Identify which cell holds the provided text, then report its (x, y) central coordinate. 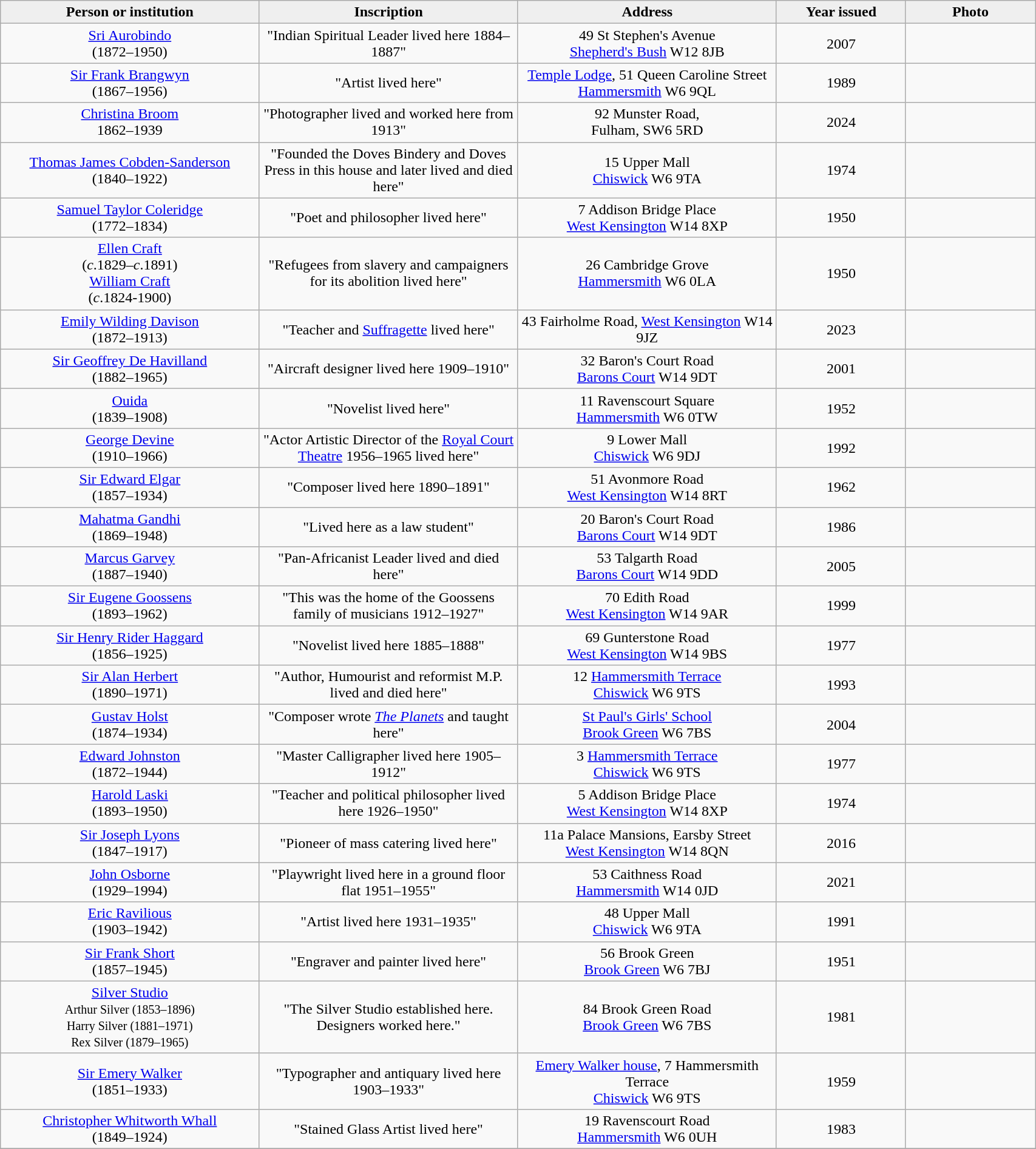
Sir Henry Rider Haggard(1856–1925) (130, 646)
"Actor Artistic Director of the Royal Court Theatre 1956–1965 lived here" (388, 448)
Sir Frank Short(1857–1945) (130, 961)
Inscription (388, 12)
Edward Johnston(1872–1944) (130, 764)
Person or institution (130, 12)
"Pan-Africanist Leader lived and died here" (388, 567)
19 Ravenscourt RoadHammersmith W6 0UH (647, 1129)
Emery Walker house, 7 Hammersmith TerraceChiswick W6 9TS (647, 1081)
Sir Alan Herbert(1890–1971) (130, 685)
Year issued (841, 12)
7 Addison Bridge PlaceWest Kensington W14 8XP (647, 217)
Sir Frank Brangwyn(1867–1956) (130, 83)
1951 (841, 961)
George Devine(1910–1966) (130, 448)
"Novelist lived here" (388, 408)
"Novelist lived here 1885–1888" (388, 646)
2004 (841, 725)
John Osborne(1929–1994) (130, 883)
Samuel Taylor Coleridge(1772–1834) (130, 217)
"Artist lived here 1931–1935" (388, 921)
St Paul's Girls' SchoolBrook Green W6 7BS (647, 725)
"The Silver Studio established here. Designers worked here." (388, 1017)
3 Hammersmith TerraceChiswick W6 9TS (647, 764)
2021 (841, 883)
1952 (841, 408)
2001 (841, 369)
Silver StudioArthur Silver (1853–1896)Harry Silver (1881–1971)Rex Silver (1879–1965) (130, 1017)
"Poet and philosopher lived here" (388, 217)
"Photographer lived and worked here from 1913" (388, 123)
Emily Wilding Davison(1872–1913) (130, 329)
5 Addison Bridge PlaceWest Kensington W14 8XP (647, 804)
2024 (841, 123)
"Playwright lived here in a ground floor flat 1951–1955" (388, 883)
1989 (841, 83)
56 Brook GreenBrook Green W6 7BJ (647, 961)
1983 (841, 1129)
1986 (841, 527)
"Pioneer of mass catering lived here" (388, 842)
70 Edith RoadWest Kensington W14 9AR (647, 606)
1962 (841, 487)
26 Cambridge GroveHammersmith W6 0LA (647, 273)
"Composer lived here 1890–1891" (388, 487)
"Refugees from slavery and campaigners for its abolition lived here" (388, 273)
1981 (841, 1017)
1993 (841, 685)
"Founded the Doves Bindery and Doves Press in this house and later lived and died here" (388, 170)
Address (647, 12)
Sir Edward Elgar(1857–1934) (130, 487)
"Typographer and antiquary lived here 1903–1933" (388, 1081)
1991 (841, 921)
15 Upper MallChiswick W6 9TA (647, 170)
Gustav Holst(1874–1934) (130, 725)
"Artist lived here" (388, 83)
84 Brook Green RoadBrook Green W6 7BS (647, 1017)
53 Caithness RoadHammersmith W14 0JD (647, 883)
Sir Eugene Goossens(1893–1962) (130, 606)
"Master Calligrapher lived here 1905–1912" (388, 764)
Sir Joseph Lyons(1847–1917) (130, 842)
Ellen Craft(c.1829–c.1891)William Craft(c.1824-1900) (130, 273)
11a Palace Mansions, Earsby StreetWest Kensington W14 8QN (647, 842)
Ouida(1839–1908) (130, 408)
2023 (841, 329)
Christina Broom1862–1939 (130, 123)
Eric Ravilious(1903–1942) (130, 921)
1999 (841, 606)
11 Ravenscourt SquareHammersmith W6 0TW (647, 408)
"Indian Spiritual Leader lived here 1884–1887" (388, 44)
"This was the home of the Goossens family of musicians 1912–1927" (388, 606)
69 Gunterstone RoadWest Kensington W14 9BS (647, 646)
43 Fairholme Road, West Kensington W14 9JZ (647, 329)
Sir Emery Walker(1851–1933) (130, 1081)
Thomas James Cobden-Sanderson(1840–1922) (130, 170)
1992 (841, 448)
2005 (841, 567)
49 St Stephen's AvenueShepherd's Bush W12 8JB (647, 44)
Photo (970, 12)
Marcus Garvey(1887–1940) (130, 567)
"Stained Glass Artist lived here" (388, 1129)
Sri Aurobindo(1872–1950) (130, 44)
Sir Geoffrey De Havilland(1882–1965) (130, 369)
Christopher Whitworth Whall(1849–1924) (130, 1129)
92 Munster Road,Fulham, SW6 5RD (647, 123)
Mahatma Gandhi(1869–1948) (130, 527)
32 Baron's Court RoadBarons Court W14 9DT (647, 369)
1959 (841, 1081)
"Composer wrote The Planets and taught here" (388, 725)
Harold Laski(1893–1950) (130, 804)
"Lived here as a law student" (388, 527)
2016 (841, 842)
48 Upper MallChiswick W6 9TA (647, 921)
"Teacher and Suffragette lived here" (388, 329)
12 Hammersmith TerraceChiswick W6 9TS (647, 685)
"Aircraft designer lived here 1909–1910" (388, 369)
53 Talgarth RoadBarons Court W14 9DD (647, 567)
"Teacher and political philosopher lived here 1926–1950" (388, 804)
"Engraver and painter lived here" (388, 961)
"Author, Humourist and reformist M.P. lived and died here" (388, 685)
2007 (841, 44)
51 Avonmore RoadWest Kensington W14 8RT (647, 487)
20 Baron's Court RoadBarons Court W14 9DT (647, 527)
Temple Lodge, 51 Queen Caroline StreetHammersmith W6 9QL (647, 83)
9 Lower MallChiswick W6 9DJ (647, 448)
